Capture the cell that displays the provided text and extract its (x, y) central coordinate. 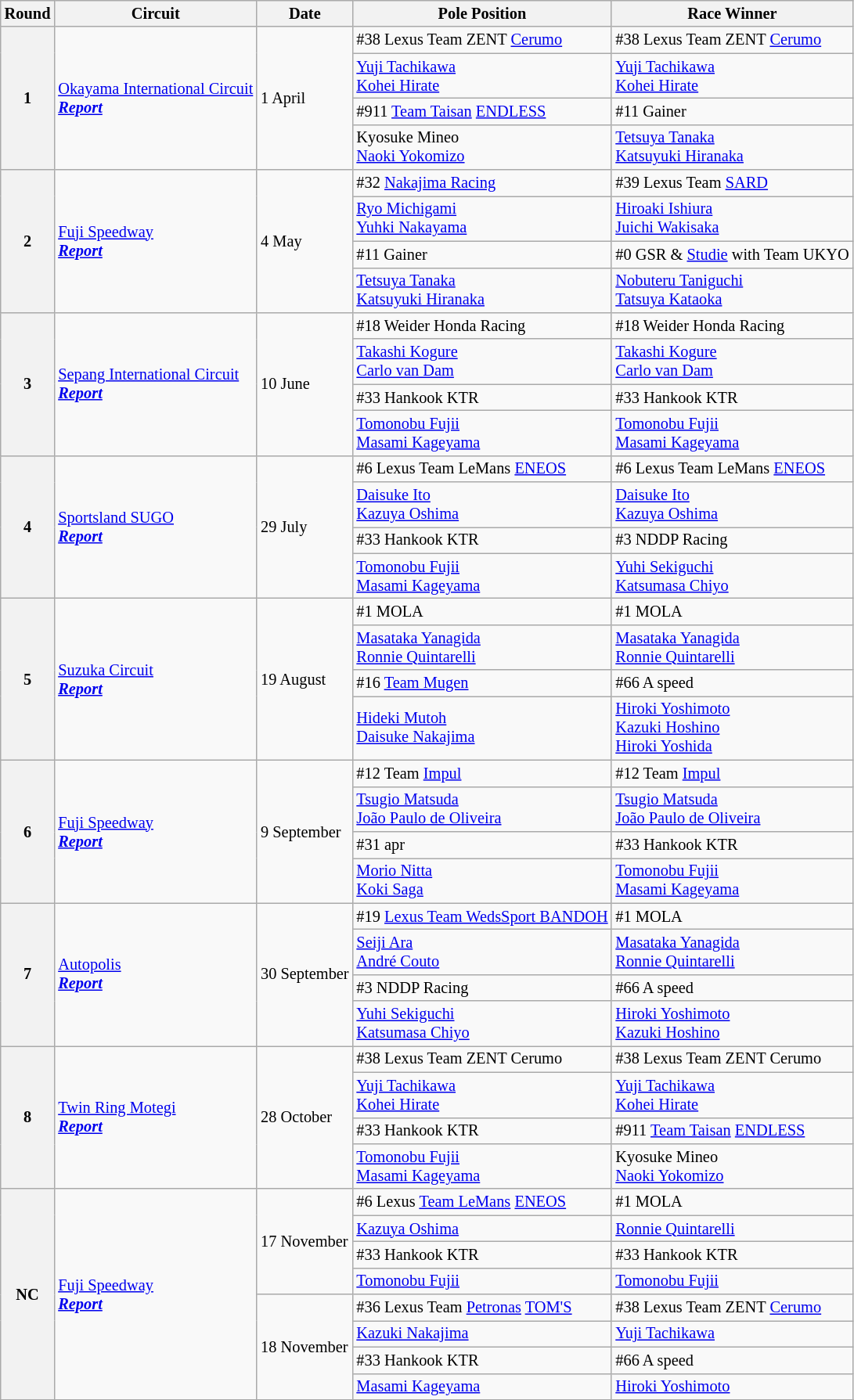
Masami Kageyama (482, 1387)
8 (28, 1117)
Yuji Tachikawa (732, 1333)
Pole Position (482, 13)
29 July (304, 527)
7 (28, 975)
5 (28, 679)
30 September (304, 975)
19 August (304, 679)
4 May (304, 241)
#32 Nakajima Racing (482, 183)
Sportsland SUGOReport (155, 527)
Date (304, 13)
Hiroki Yoshimoto Kazuki Hoshino Hiroki Yoshida (732, 728)
Circuit (155, 13)
Ryo Michigami Yuhki Nakayama (482, 218)
Hiroaki Ishiura Juichi Wakisaka (732, 218)
10 June (304, 383)
Sepang International CircuitReport (155, 383)
17 November (304, 1241)
Seiji Ara André Couto (482, 952)
6 (28, 831)
2 (28, 241)
Suzuka CircuitReport (155, 679)
Okayama International CircuitReport (155, 99)
Hideki Mutoh Daisuke Nakajima (482, 728)
AutopolisReport (155, 975)
Race Winner (732, 13)
1 (28, 99)
#36 Lexus Team Petronas TOM'S (482, 1308)
Ronnie Quintarelli (732, 1229)
Hiroki Yoshimoto (732, 1387)
#0 GSR & Studie with Team UKYO (732, 254)
#31 apr (482, 844)
Kazuki Nakajima (482, 1333)
#39 Lexus Team SARD (732, 183)
#19 Lexus Team WedsSport BANDOH (482, 916)
Kazuya Oshima (482, 1229)
Twin Ring MotegiReport (155, 1117)
1 April (304, 99)
3 (28, 383)
18 November (304, 1348)
9 September (304, 831)
4 (28, 527)
Nobuteru Taniguchi Tatsuya Kataoka (732, 290)
Hiroki Yoshimoto Kazuki Hoshino (732, 1024)
NC (28, 1294)
#16 Team Mugen (482, 683)
Round (28, 13)
Morio Nitta Koki Saga (482, 880)
28 October (304, 1117)
